Identify which cell holds the provided text, then report its (x, y) central coordinate. 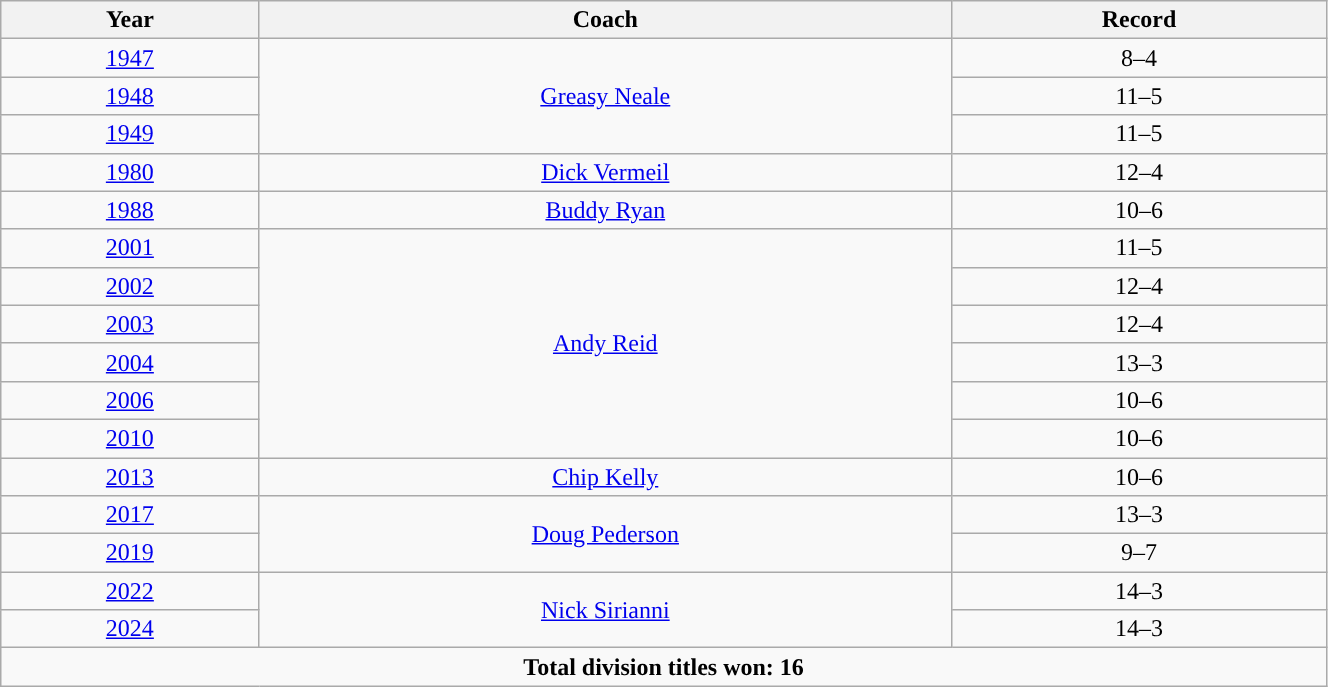
1947 (130, 58)
1980 (130, 172)
Greasy Neale (606, 96)
1988 (130, 210)
2019 (130, 553)
Record (1140, 20)
Nick Sirianni (606, 610)
8–4 (1140, 58)
1949 (130, 134)
2024 (130, 629)
2010 (130, 438)
Dick Vermeil (606, 172)
2017 (130, 515)
2003 (130, 324)
2022 (130, 591)
Year (130, 20)
2006 (130, 400)
Chip Kelly (606, 477)
2004 (130, 362)
2002 (130, 286)
Andy Reid (606, 343)
Doug Pederson (606, 534)
2001 (130, 248)
2013 (130, 477)
Buddy Ryan (606, 210)
Coach (606, 20)
9–7 (1140, 553)
Total division titles won: 16 (664, 667)
1948 (130, 96)
